Return (X, Y) of the center of cell containing provided text 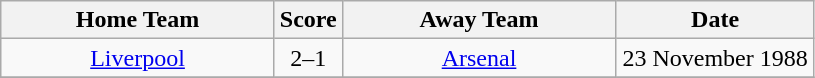
23 November 1988 (716, 58)
Away Team (479, 20)
Liverpool (138, 58)
Arsenal (479, 58)
Date (716, 20)
2–1 (308, 58)
Score (308, 20)
Home Team (138, 20)
